Pinpoint the cell where the given text exists, returning its (x, y) midpoint coordinate. 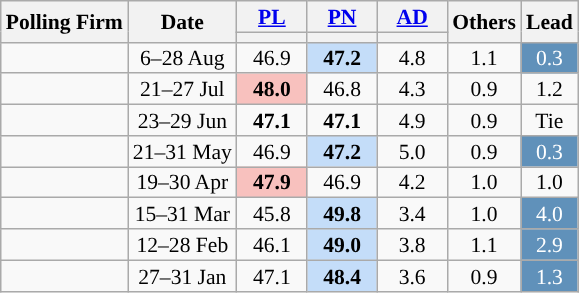
3.8 (412, 244)
48.0 (272, 90)
46.1 (272, 244)
49.8 (342, 214)
23–29 Jun (182, 120)
4.2 (412, 182)
Lead (550, 22)
19–30 Apr (182, 182)
49.0 (342, 244)
4.9 (412, 120)
1.3 (550, 276)
Polling Firm (64, 22)
AD (412, 16)
2.9 (550, 244)
1.2 (550, 90)
21–27 Jul (182, 90)
15–31 Mar (182, 214)
4.0 (550, 214)
5.0 (412, 152)
45.8 (272, 214)
PL (272, 16)
Date (182, 22)
48.4 (342, 276)
47.9 (272, 182)
12–28 Feb (182, 244)
4.3 (412, 90)
46.8 (342, 90)
PN (342, 16)
21–31 May (182, 152)
3.4 (412, 214)
6–28 Aug (182, 58)
Tie (550, 120)
4.8 (412, 58)
3.6 (412, 276)
Others (484, 22)
27–31 Jan (182, 276)
